Locate the cell with the specified text and output its [X, Y] center coordinate. 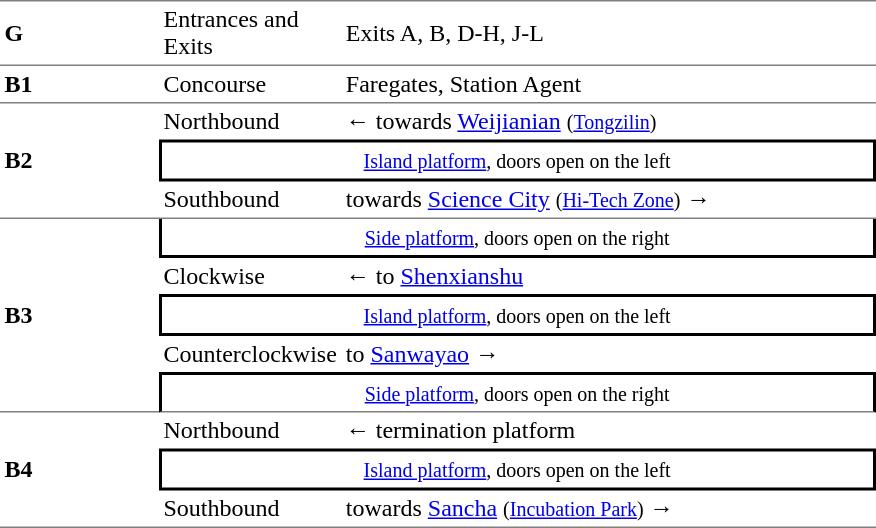
B1 [80, 85]
← to Shenxianshu [608, 276]
Counterclockwise [250, 354]
to Sanwayao → [608, 354]
Clockwise [250, 276]
towards Science City (Hi-Tech Zone) → [608, 201]
B2 [80, 162]
towards Sancha (Incubation Park) → [608, 509]
← termination platform [608, 430]
Faregates, Station Agent [608, 85]
Exits A, B, D-H, J-L [608, 33]
B4 [80, 470]
G [80, 33]
Concourse [250, 85]
← towards Weijianian (Tongzilin) [608, 122]
B3 [80, 316]
Entrances and Exits [250, 33]
